Return [X, Y] of the center of cell containing provided text 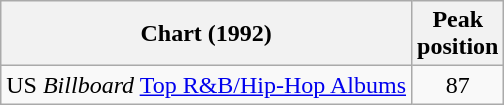
Peak position [458, 34]
Chart (1992) [206, 34]
US Billboard Top R&B/Hip-Hop Albums [206, 85]
87 [458, 85]
